Capture the cell that displays the provided text and extract its [X, Y] central coordinate. 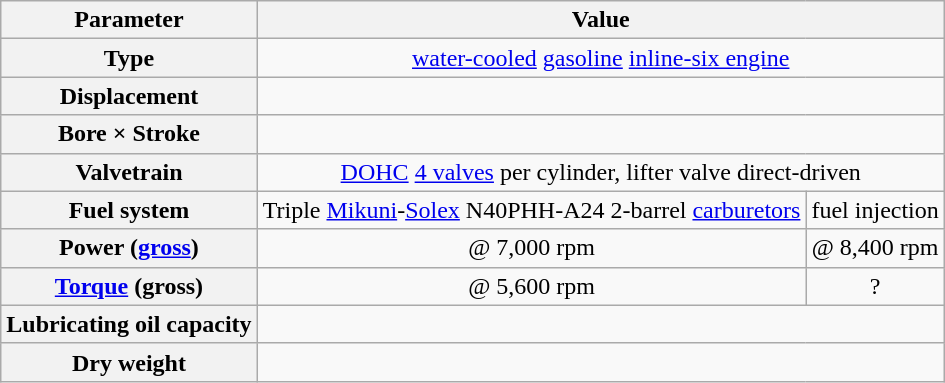
Triple Mikuni-Solex N40PHH-A24 2-barrel carburetors [532, 210]
Value [600, 20]
@ 5,600 rpm [532, 286]
fuel injection [875, 210]
@ 8,400 rpm [875, 248]
water-cooled gasoline inline-six engine [600, 58]
Dry weight [129, 362]
@ 7,000 rpm [532, 248]
Bore × Stroke [129, 134]
Torque (gross) [129, 286]
Fuel system [129, 210]
DOHC 4 valves per cylinder, lifter valve direct-driven [600, 172]
Parameter [129, 20]
Type [129, 58]
Lubricating oil capacity [129, 324]
Power (gross) [129, 248]
? [875, 286]
Displacement [129, 96]
Valvetrain [129, 172]
